From the cell containing the given text, extract its center point as [x, y] coordinate. 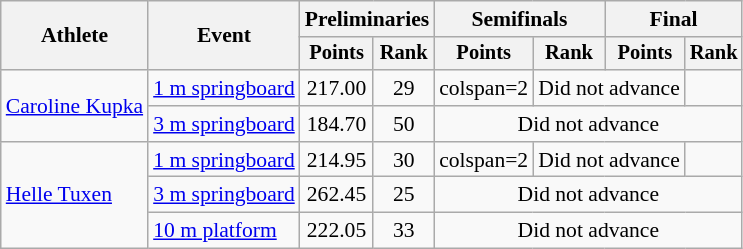
217.00 [337, 88]
Event [224, 36]
33 [404, 231]
222.05 [337, 231]
30 [404, 160]
214.95 [337, 160]
Helle Tuxen [74, 196]
25 [404, 195]
29 [404, 88]
Final [674, 19]
262.45 [337, 195]
Caroline Kupka [74, 106]
50 [404, 124]
Athlete [74, 36]
Semifinals [520, 19]
10 m platform [224, 231]
184.70 [337, 124]
Preliminaries [367, 19]
